Find where the given text appears and provide that cell's center as [X, Y] coordinate. 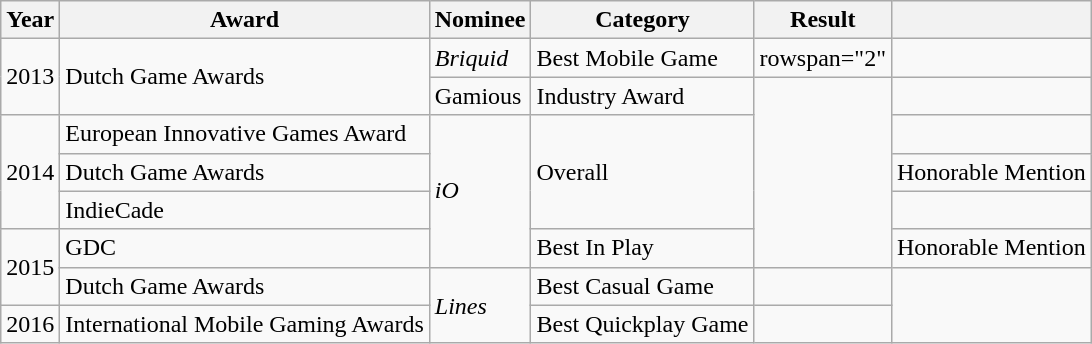
European Innovative Games Award [244, 134]
Best Quickplay Game [642, 324]
Award [244, 20]
Category [642, 20]
Best Casual Game [642, 286]
Briquid [480, 58]
iO [480, 191]
Year [30, 20]
Overall [642, 172]
Nominee [480, 20]
Result [823, 20]
2015 [30, 267]
rowspan="2" [823, 58]
Gamious [480, 96]
2013 [30, 77]
2016 [30, 324]
Best Mobile Game [642, 58]
Best In Play [642, 248]
IndieCade [244, 210]
2014 [30, 172]
International Mobile Gaming Awards [244, 324]
GDC [244, 248]
Industry Award [642, 96]
Lines [480, 305]
